Determine the [X, Y] coordinate at the center of the cell enclosing the given text.  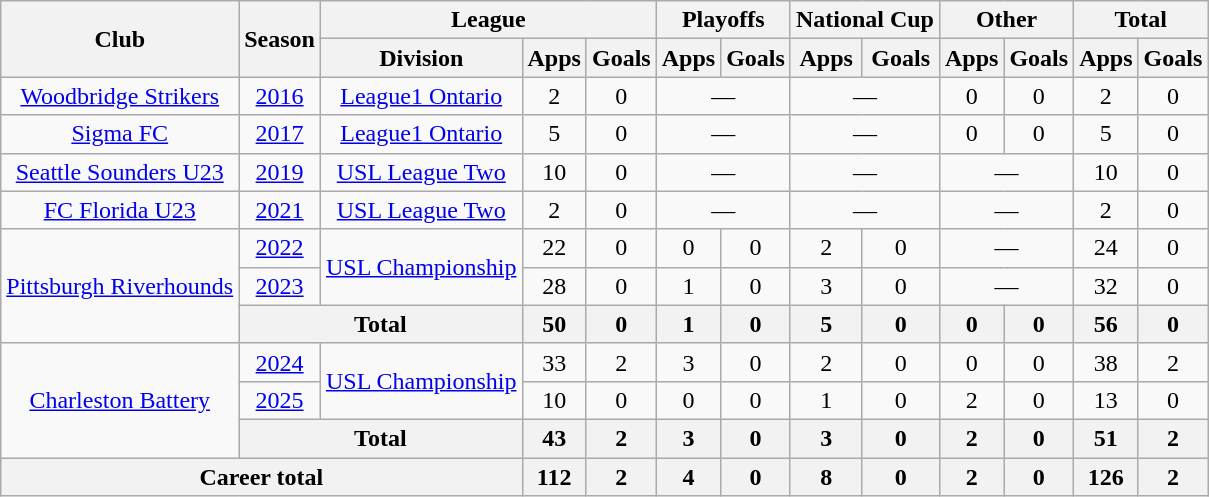
Other [1006, 20]
56 [1106, 324]
2019 [280, 172]
38 [1106, 362]
33 [554, 362]
2024 [280, 362]
112 [554, 477]
National Cup [864, 20]
Pittsburgh Riverhounds [120, 286]
Charleston Battery [120, 400]
2025 [280, 400]
32 [1106, 286]
Sigma FC [120, 134]
Division [421, 58]
Club [120, 39]
50 [554, 324]
Seattle Sounders U23 [120, 172]
43 [554, 438]
2023 [280, 286]
2021 [280, 210]
FC Florida U23 [120, 210]
Career total [262, 477]
Season [280, 39]
22 [554, 248]
2022 [280, 248]
2016 [280, 96]
126 [1106, 477]
28 [554, 286]
13 [1106, 400]
League [488, 20]
Woodbridge Strikers [120, 96]
4 [688, 477]
51 [1106, 438]
8 [826, 477]
2017 [280, 134]
Playoffs [723, 20]
24 [1106, 248]
